Search for the cell housing the specified text and yield its (x, y) center coordinate. 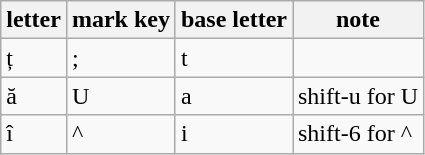
mark key (120, 20)
a (234, 96)
î (34, 134)
ă (34, 96)
shift-6 for ^ (358, 134)
note (358, 20)
i (234, 134)
^ (120, 134)
ț (34, 58)
letter (34, 20)
shift-u for U (358, 96)
t (234, 58)
base letter (234, 20)
; (120, 58)
U (120, 96)
